Find where the given text appears and provide that cell's center as (X, Y) coordinate. 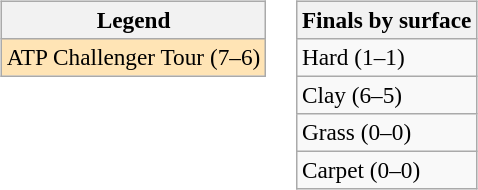
Grass (0–0) (387, 133)
Clay (6–5) (387, 95)
Finals by surface (387, 20)
ATP Challenger Tour (7–6) (133, 57)
Carpet (0–0) (387, 171)
Legend (133, 20)
Hard (1–1) (387, 57)
